Extract the (x, y) coordinate from the center of the cell holding the provided text.  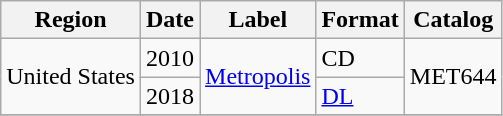
Date (170, 20)
2018 (170, 96)
Region (71, 20)
CD (360, 58)
MET644 (453, 77)
Label (258, 20)
DL (360, 96)
Catalog (453, 20)
Metropolis (258, 77)
United States (71, 77)
2010 (170, 58)
Format (360, 20)
